Locate the cell with the specified text and output its (X, Y) center coordinate. 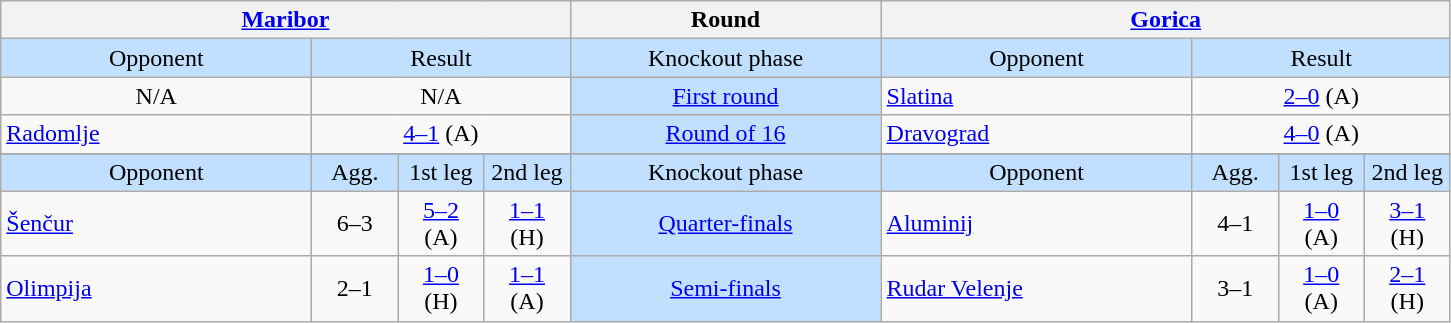
Gorica (1166, 20)
4–1 (A) (441, 134)
3–1 (H) (1407, 224)
5–2 (A) (441, 224)
Round (726, 20)
2–1 (355, 288)
4–1 (1235, 224)
Rudar Velenje (1036, 288)
Radomlje (156, 134)
1–0 (H) (441, 288)
2–1 (H) (1407, 288)
Semi-finals (726, 288)
Slatina (1036, 96)
4–0 (A) (1321, 134)
Quarter-finals (726, 224)
Olimpija (156, 288)
6–3 (355, 224)
1–1 (H) (527, 224)
Round of 16 (726, 134)
Dravograd (1036, 134)
2–0 (A) (1321, 96)
1–1 (A) (527, 288)
3–1 (1235, 288)
First round (726, 96)
Maribor (286, 20)
Šenčur (156, 224)
Aluminij (1036, 224)
